Return the [x, y] coordinate for the center point of the cell that contains the specified text.  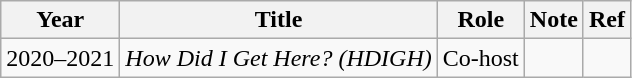
Role [480, 20]
How Did I Get Here? (HDIGH) [278, 58]
Note [554, 20]
2020–2021 [60, 58]
Year [60, 20]
Ref [606, 20]
Co-host [480, 58]
Title [278, 20]
